Locate the cell with the specified text and output its [X, Y] center coordinate. 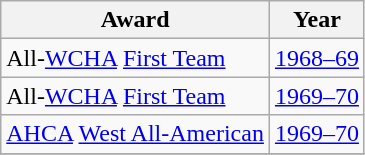
AHCA West All-American [136, 134]
Award [136, 20]
1968–69 [316, 58]
Year [316, 20]
